For the text-containing cell, return its midpoint in [x, y] coordinate format. 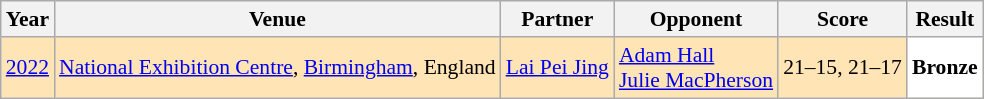
2022 [28, 68]
Venue [278, 19]
Score [842, 19]
Partner [558, 19]
Lai Pei Jing [558, 68]
Bronze [945, 68]
21–15, 21–17 [842, 68]
Year [28, 19]
Adam Hall Julie MacPherson [696, 68]
Opponent [696, 19]
National Exhibition Centre, Birmingham, England [278, 68]
Result [945, 19]
